Return the [x, y] coordinate for the center point of the cell that contains the specified text.  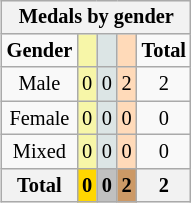
Medals by gender [96, 17]
Female [40, 118]
Mixed [40, 152]
Gender [40, 51]
Male [40, 84]
